For the text-containing cell, return its midpoint in [x, y] coordinate format. 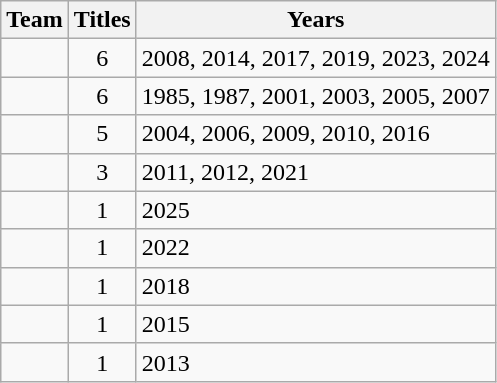
2015 [316, 324]
3 [102, 172]
2025 [316, 210]
Years [316, 20]
2013 [316, 362]
Titles [102, 20]
1985, 1987, 2001, 2003, 2005, 2007 [316, 96]
2004, 2006, 2009, 2010, 2016 [316, 134]
2008, 2014, 2017, 2019, 2023, 2024 [316, 58]
2011, 2012, 2021 [316, 172]
2018 [316, 286]
Team [35, 20]
2022 [316, 248]
5 [102, 134]
